Pinpoint the cell where the given text exists, returning its (x, y) midpoint coordinate. 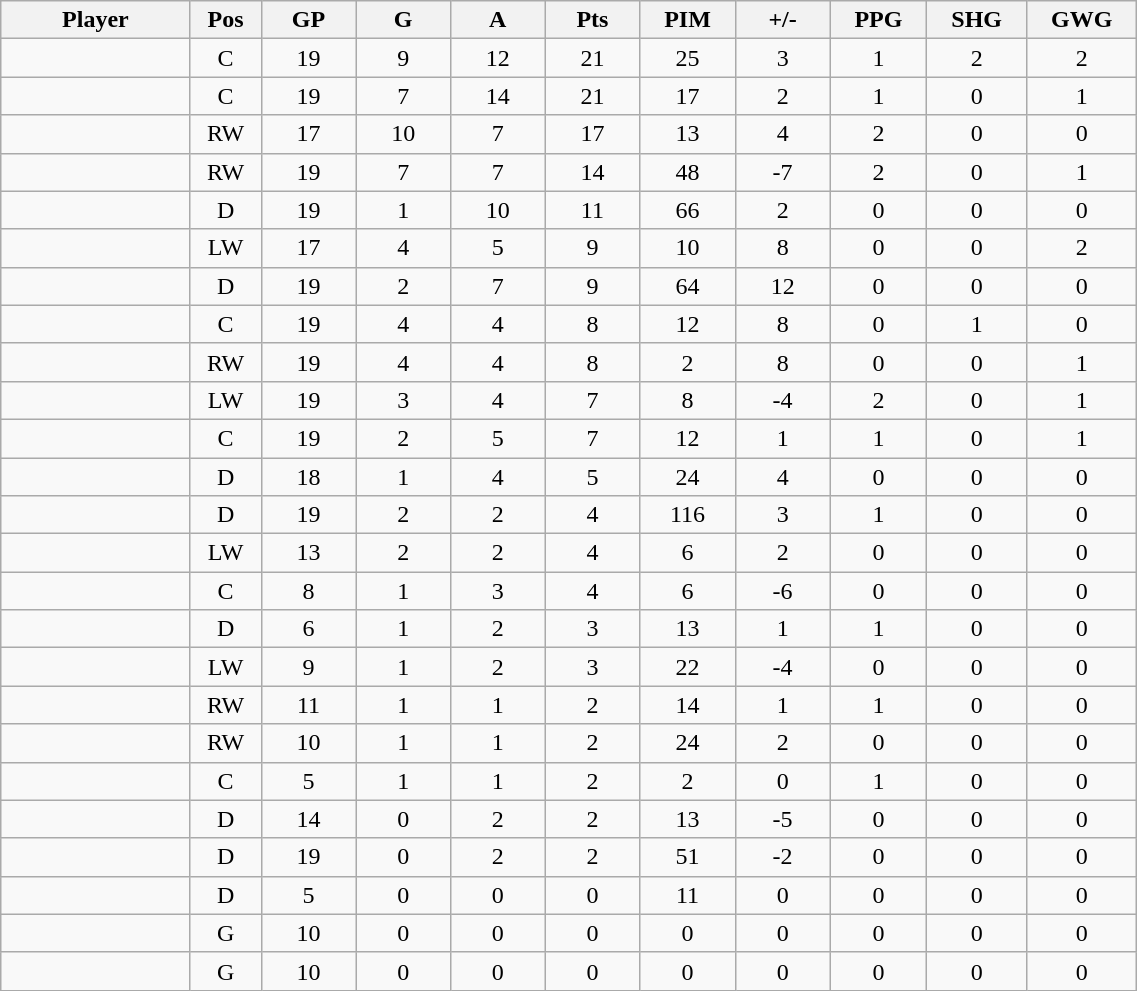
51 (688, 857)
A (498, 20)
PIM (688, 20)
116 (688, 515)
25 (688, 58)
Pts (592, 20)
Player (96, 20)
64 (688, 286)
-7 (782, 172)
66 (688, 210)
-5 (782, 819)
18 (308, 477)
-2 (782, 857)
PPG (878, 20)
Pos (226, 20)
SHG (977, 20)
GWG (1081, 20)
GP (308, 20)
48 (688, 172)
22 (688, 667)
+/- (782, 20)
-6 (782, 591)
